Output the (x, y) coordinate of the center of the cell containing the given text.  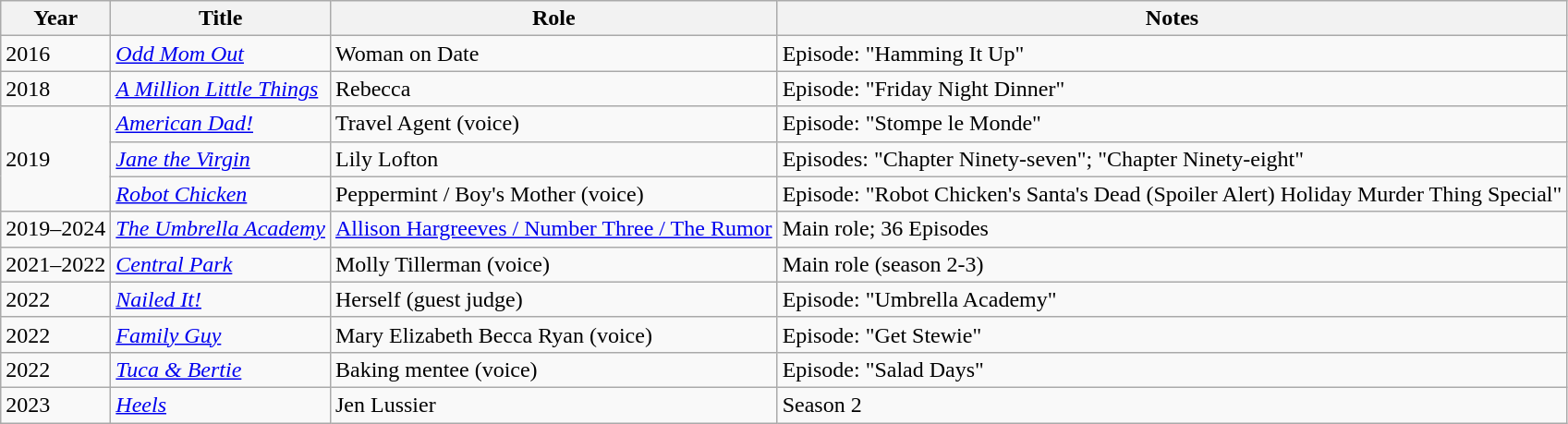
Episode: "Salad Days" (1172, 369)
2023 (55, 405)
Role (553, 18)
Main role; 36 Episodes (1172, 229)
Nailed It! (221, 299)
2016 (55, 54)
Baking mentee (voice) (553, 369)
2021–2022 (55, 264)
Lily Lofton (553, 159)
Episode: "Robot Chicken's Santa's Dead (Spoiler Alert) Holiday Murder Thing Special" (1172, 194)
Jane the Virgin (221, 159)
Episode: "Umbrella Academy" (1172, 299)
Season 2 (1172, 405)
Jen Lussier (553, 405)
Central Park (221, 264)
The Umbrella Academy (221, 229)
Travel Agent (voice) (553, 124)
Molly Tillerman (voice) (553, 264)
Mary Elizabeth Becca Ryan (voice) (553, 334)
Odd Mom Out (221, 54)
2019 (55, 159)
Episode: "Hamming It Up" (1172, 54)
Rebecca (553, 89)
Title (221, 18)
American Dad! (221, 124)
2019–2024 (55, 229)
Main role (season 2-3) (1172, 264)
Year (55, 18)
Episode: "Get Stewie" (1172, 334)
Heels (221, 405)
Robot Chicken (221, 194)
Tuca & Bertie (221, 369)
Episodes: "Chapter Ninety-seven"; "Chapter Ninety-eight" (1172, 159)
2018 (55, 89)
Episode: "Friday Night Dinner" (1172, 89)
A Million Little Things (221, 89)
Allison Hargreeves / Number Three / The Rumor (553, 229)
Herself (guest judge) (553, 299)
Woman on Date (553, 54)
Episode: "Stompe le Monde" (1172, 124)
Notes (1172, 18)
Peppermint / Boy's Mother (voice) (553, 194)
Family Guy (221, 334)
